Identify which cell holds the provided text, then report its [X, Y] central coordinate. 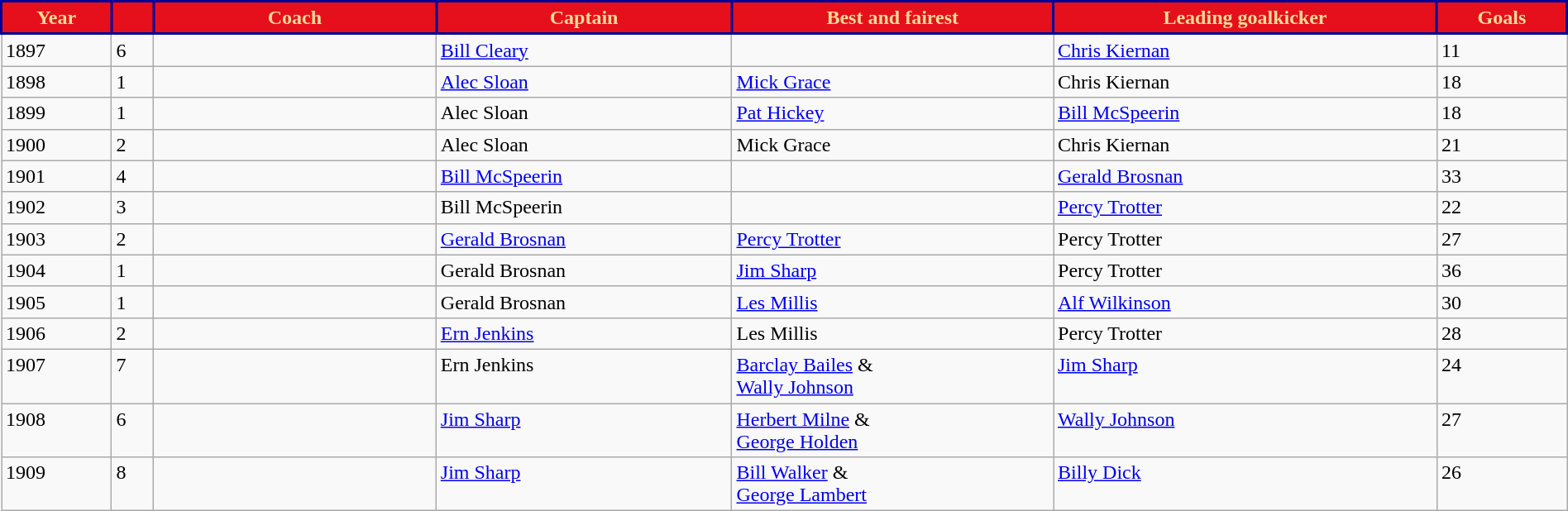
1906 [56, 333]
36 [1502, 270]
Wally Johnson [1245, 430]
1898 [56, 82]
24 [1502, 375]
1902 [56, 208]
Year [56, 18]
Herbert Milne &George Holden [893, 430]
1901 [56, 176]
1899 [56, 113]
Best and fairest [893, 18]
1909 [56, 485]
1897 [56, 50]
30 [1502, 302]
3 [132, 208]
Bill Walker &George Lambert [893, 485]
1907 [56, 375]
Billy Dick [1245, 485]
21 [1502, 145]
Captain [584, 18]
Coach [295, 18]
Alf Wilkinson [1245, 302]
11 [1502, 50]
33 [1502, 176]
26 [1502, 485]
Barclay Bailes &Wally Johnson [893, 375]
22 [1502, 208]
8 [132, 485]
Pat Hickey [893, 113]
1900 [56, 145]
Goals [1502, 18]
4 [132, 176]
28 [1502, 333]
Bill Cleary [584, 50]
1904 [56, 270]
1905 [56, 302]
1903 [56, 239]
7 [132, 375]
1908 [56, 430]
Leading goalkicker [1245, 18]
